Return (X, Y) of the center of cell containing provided text 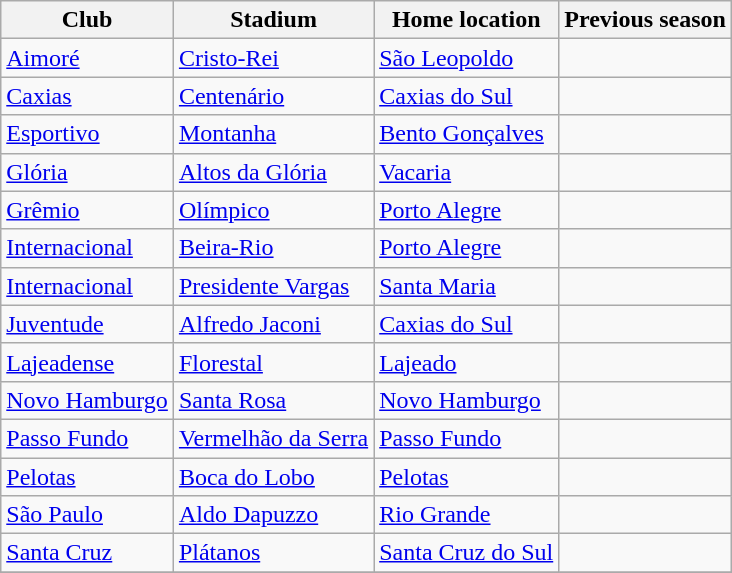
Olímpico (273, 210)
Grêmio (88, 210)
Alfredo Jaconi (273, 324)
Vacaria (466, 172)
Juventude (88, 324)
Lajeadense (88, 362)
Montanha (273, 134)
Santa Cruz (88, 553)
Centenário (273, 96)
Santa Rosa (273, 400)
Stadium (273, 20)
Bento Gonçalves (466, 134)
Club (88, 20)
Cristo-Rei (273, 58)
Caxias (88, 96)
Presidente Vargas (273, 286)
Boca do Lobo (273, 477)
Lajeado (466, 362)
Aimoré (88, 58)
Rio Grande (466, 515)
Home location (466, 20)
Altos da Glória (273, 172)
Aldo Dapuzzo (273, 515)
São Leopoldo (466, 58)
Glória (88, 172)
São Paulo (88, 515)
Esportivo (88, 134)
Florestal (273, 362)
Plátanos (273, 553)
Beira-Rio (273, 248)
Santa Cruz do Sul (466, 553)
Santa Maria (466, 286)
Vermelhão da Serra (273, 438)
Previous season (646, 20)
